Locate the cell with the specified text and output its [X, Y] center coordinate. 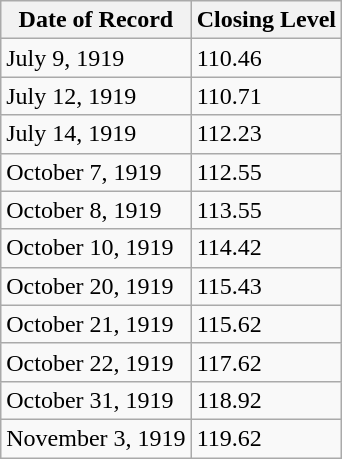
113.55 [266, 210]
110.71 [266, 96]
October 8, 1919 [96, 210]
July 9, 1919 [96, 58]
117.62 [266, 362]
October 21, 1919 [96, 324]
October 10, 1919 [96, 248]
November 3, 1919 [96, 438]
October 22, 1919 [96, 362]
112.23 [266, 134]
July 14, 1919 [96, 134]
Closing Level [266, 20]
115.43 [266, 286]
112.55 [266, 172]
110.46 [266, 58]
119.62 [266, 438]
October 31, 1919 [96, 400]
Date of Record [96, 20]
October 7, 1919 [96, 172]
October 20, 1919 [96, 286]
115.62 [266, 324]
118.92 [266, 400]
114.42 [266, 248]
July 12, 1919 [96, 96]
